For the text-containing cell, return its midpoint in (x, y) coordinate format. 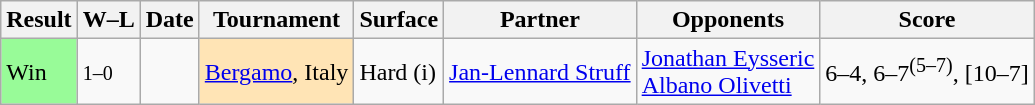
Win (39, 72)
Bergamo, Italy (276, 72)
Jan-Lennard Struff (540, 72)
1–0 (108, 72)
Hard (i) (399, 72)
Score (927, 20)
Jonathan Eysseric Albano Olivetti (728, 72)
Surface (399, 20)
Tournament (276, 20)
6–4, 6–7(5–7), [10–7] (927, 72)
Date (170, 20)
Result (39, 20)
Partner (540, 20)
Opponents (728, 20)
W–L (108, 20)
